Pinpoint the cell where the given text exists, returning its (X, Y) midpoint coordinate. 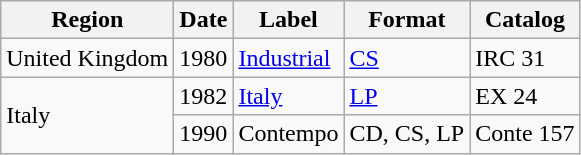
Industrial (288, 58)
1990 (204, 134)
Region (88, 20)
CS (407, 58)
Label (288, 20)
IRC 31 (525, 58)
United Kingdom (88, 58)
1982 (204, 96)
Catalog (525, 20)
Contempo (288, 134)
CD, CS, LP (407, 134)
1980 (204, 58)
EX 24 (525, 96)
Date (204, 20)
Format (407, 20)
Conte 157 (525, 134)
LP (407, 96)
